Detect which cell encompasses the target text, then output its (x, y) center coordinate. 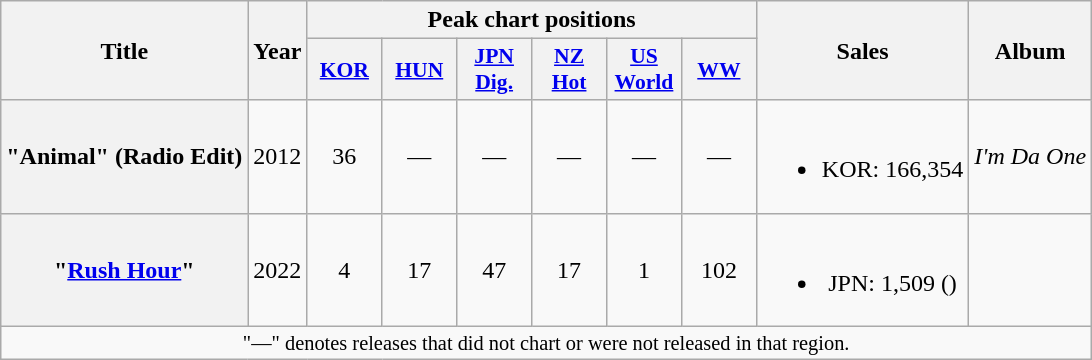
JPN: 1,509 () (862, 270)
KOR: 166,354 (862, 156)
Peak chart positions (532, 20)
Sales (862, 50)
"Rush Hour" (124, 270)
Title (124, 50)
"—" denotes releases that did not chart or were not released in that region. (546, 343)
102 (718, 270)
1 (644, 270)
US World (644, 70)
2012 (278, 156)
2022 (278, 270)
Album (1030, 50)
"Animal" (Radio Edit) (124, 156)
I'm Da One (1030, 156)
HUN (420, 70)
Year (278, 50)
4 (344, 270)
JPNDig. (494, 70)
47 (494, 270)
NZHot (570, 70)
WW (718, 70)
36 (344, 156)
KOR (344, 70)
